Capture the cell that displays the provided text and extract its (x, y) central coordinate. 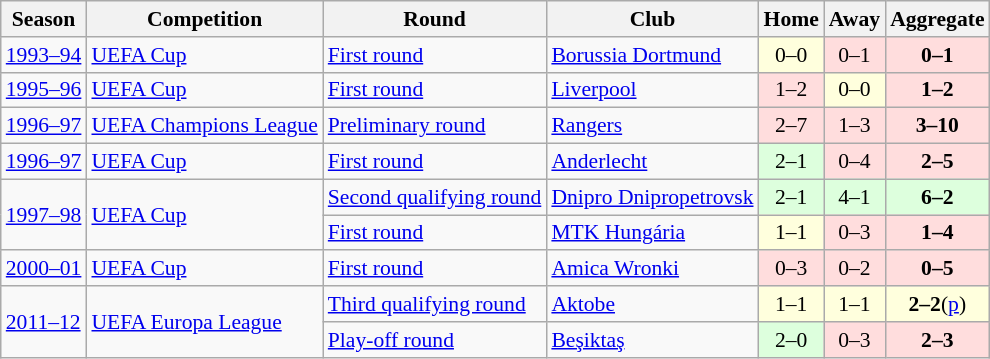
Second qualifying round (435, 197)
Preliminary round (435, 126)
Play-off round (435, 340)
Dnipro Dnipropetrovsk (652, 197)
1–4 (937, 233)
Beşiktaş (652, 340)
Home (792, 19)
Third qualifying round (435, 304)
Away (854, 19)
Rangers (652, 126)
1997–98 (44, 214)
Anderlecht (652, 162)
Round (435, 19)
Amica Wronki (652, 269)
4–1 (854, 197)
Aggregate (937, 19)
Aktobe (652, 304)
2011–12 (44, 322)
Competition (204, 19)
2–3 (937, 340)
Club (652, 19)
UEFA Europa League (204, 322)
Borussia Dortmund (652, 55)
2–0 (792, 340)
1–3 (854, 126)
2–7 (792, 126)
0–4 (854, 162)
UEFA Champions League (204, 126)
Season (44, 19)
3–10 (937, 126)
Liverpool (652, 90)
0–2 (854, 269)
1995–96 (44, 90)
1993–94 (44, 55)
6–2 (937, 197)
2–5 (937, 162)
MTK Hungária (652, 233)
2000–01 (44, 269)
2–2(p) (937, 304)
0–5 (937, 269)
